Extract the (x, y) coordinate from the center of the cell holding the provided text.  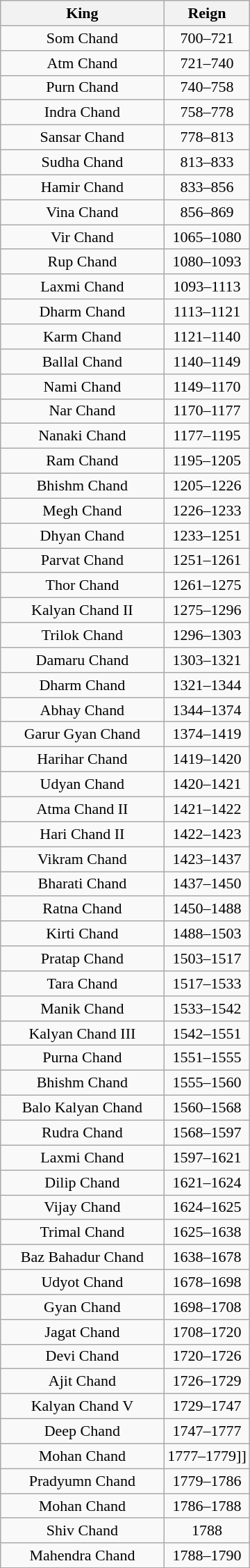
Ram Chand (82, 461)
1788 (207, 1530)
Deep Chand (82, 1431)
1065–1080 (207, 237)
Hari Chand II (82, 834)
Pradyumn Chand (82, 1481)
Shiv Chand (82, 1530)
Purna Chand (82, 1058)
Sansar Chand (82, 137)
758–778 (207, 112)
Rup Chand (82, 262)
Ballal Chand (82, 361)
Sudha Chand (82, 162)
740–758 (207, 88)
Parvat Chand (82, 560)
1729–1747 (207, 1406)
1786–1788 (207, 1505)
1638–1678 (207, 1257)
1788–1790 (207, 1555)
Atm Chand (82, 63)
Tara Chand (82, 983)
Nar Chand (82, 411)
1170–1177 (207, 411)
778–813 (207, 137)
1093–1113 (207, 287)
1121–1140 (207, 336)
1233–1251 (207, 535)
Vir Chand (82, 237)
Indra Chand (82, 112)
1747–1777 (207, 1431)
Vijay Chand (82, 1207)
Kalyan Chand III (82, 1033)
Hamir Chand (82, 187)
1625–1638 (207, 1232)
1321–1344 (207, 685)
Abhay Chand (82, 710)
1542–1551 (207, 1033)
1344–1374 (207, 710)
1422–1423 (207, 834)
Karm Chand (82, 336)
Som Chand (82, 38)
Kalyan Chand V (82, 1406)
1720–1726 (207, 1357)
Garur Gyan Chand (82, 735)
1560–1568 (207, 1107)
Trimal Chand (82, 1232)
King (82, 13)
1621–1624 (207, 1182)
1261–1275 (207, 585)
700–721 (207, 38)
1777–1779]] (207, 1456)
1251–1261 (207, 560)
813–833 (207, 162)
Bharati Chand (82, 883)
Udyan Chand (82, 784)
Kalyan Chand II (82, 610)
1140–1149 (207, 361)
Thor Chand (82, 585)
1568–1597 (207, 1133)
Reign (207, 13)
Baz Bahadur Chand (82, 1257)
1450–1488 (207, 909)
Balo Kalyan Chand (82, 1107)
1517–1533 (207, 983)
1113–1121 (207, 312)
Atma Chand II (82, 809)
1303–1321 (207, 659)
1080–1093 (207, 262)
Megh Chand (82, 511)
Nami Chand (82, 386)
1678–1698 (207, 1281)
1420–1421 (207, 784)
Mahendra Chand (82, 1555)
721–740 (207, 63)
833–856 (207, 187)
1624–1625 (207, 1207)
Harihar Chand (82, 759)
1419–1420 (207, 759)
1555–1560 (207, 1082)
Damaru Chand (82, 659)
1437–1450 (207, 883)
Kirti Chand (82, 934)
Dilip Chand (82, 1182)
1488–1503 (207, 934)
1726–1729 (207, 1382)
1177–1195 (207, 435)
1421–1422 (207, 809)
Pratap Chand (82, 959)
1698–1708 (207, 1306)
1779–1786 (207, 1481)
Udyot Chand (82, 1281)
1503–1517 (207, 959)
Vina Chand (82, 212)
Jagat Chand (82, 1331)
Rudra Chand (82, 1133)
Dhyan Chand (82, 535)
1597–1621 (207, 1158)
856–869 (207, 212)
Ratna Chand (82, 909)
Manik Chand (82, 1008)
Trilok Chand (82, 635)
1374–1419 (207, 735)
1195–1205 (207, 461)
Ajit Chand (82, 1382)
Purn Chand (82, 88)
Nanaki Chand (82, 435)
1708–1720 (207, 1331)
1226–1233 (207, 511)
Vikram Chand (82, 858)
Devi Chand (82, 1357)
1423–1437 (207, 858)
1533–1542 (207, 1008)
1551–1555 (207, 1058)
1275–1296 (207, 610)
1296–1303 (207, 635)
Gyan Chand (82, 1306)
1149–1170 (207, 386)
1205–1226 (207, 486)
